Find where the given text appears and provide that cell's center as [X, Y] coordinate. 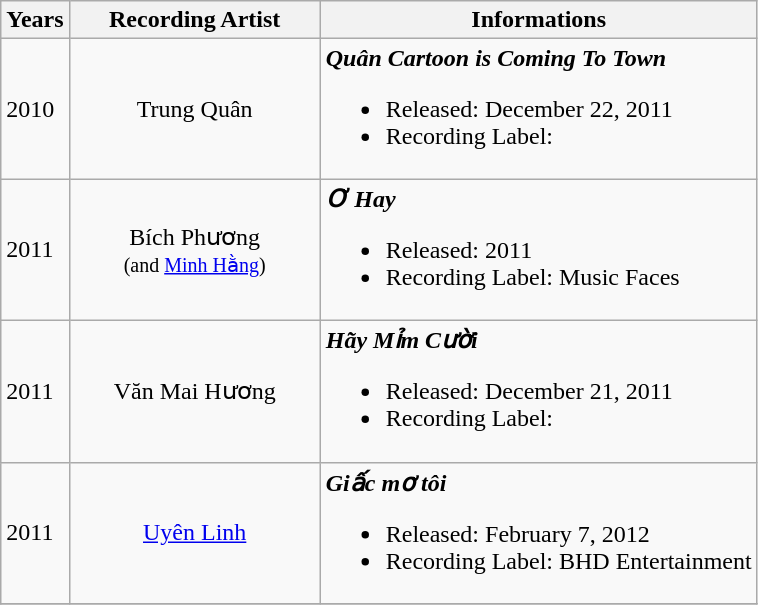
Informations [538, 20]
Bích Phương (and Minh Hằng) [194, 250]
Years [35, 20]
Trung Quân [194, 109]
2010 [35, 109]
Hãy Mỉm CườiReleased: December 21, 2011Recording Label: [538, 391]
Ơ HayReleased: 2011Recording Label: Music Faces [538, 250]
Văn Mai Hương [194, 391]
Recording Artist [194, 20]
Giấc mơ tôiReleased: February 7, 2012Recording Label: BHD Entertainment [538, 533]
Uyên Linh [194, 533]
Quân Cartoon is Coming To TownReleased: December 22, 2011Recording Label: [538, 109]
